Provide the [X, Y] coordinate of the cell's center where the given text is located.  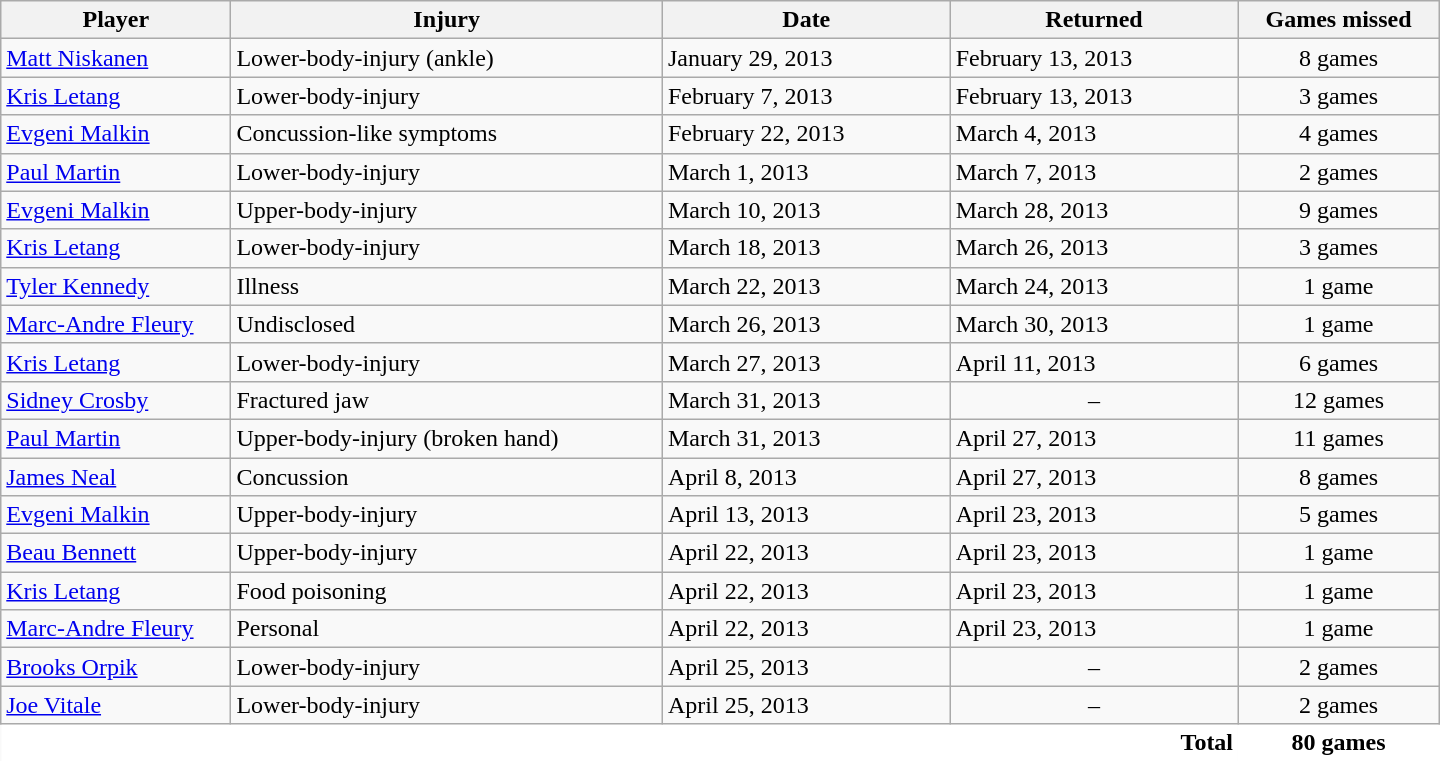
12 games [1338, 400]
March 28, 2013 [1094, 210]
Undisclosed [447, 324]
Lower-body-injury (ankle) [447, 58]
March 7, 2013 [1094, 172]
Concussion-like symptoms [447, 134]
Personal [447, 629]
March 22, 2013 [806, 286]
April 11, 2013 [1094, 362]
5 games [1338, 515]
Concussion [447, 477]
Date [806, 20]
March 24, 2013 [1094, 286]
Upper-body-injury (broken hand) [447, 438]
Sidney Crosby [116, 400]
Total [620, 742]
March 4, 2013 [1094, 134]
4 games [1338, 134]
Illness [447, 286]
Tyler Kennedy [116, 286]
April 8, 2013 [806, 477]
Beau Bennett [116, 553]
Injury [447, 20]
March 10, 2013 [806, 210]
Games missed [1338, 20]
March 30, 2013 [1094, 324]
February 22, 2013 [806, 134]
6 games [1338, 362]
March 18, 2013 [806, 248]
February 7, 2013 [806, 96]
March 27, 2013 [806, 362]
Joe Vitale [116, 705]
April 13, 2013 [806, 515]
80 games [1338, 742]
Brooks Orpik [116, 667]
James Neal [116, 477]
Player [116, 20]
Food poisoning [447, 591]
Matt Niskanen [116, 58]
11 games [1338, 438]
March 1, 2013 [806, 172]
Returned [1094, 20]
Fractured jaw [447, 400]
January 29, 2013 [806, 58]
9 games [1338, 210]
